Pinpoint the cell where the given text exists, returning its [X, Y] midpoint coordinate. 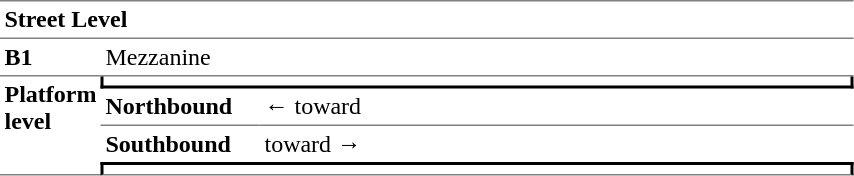
Southbound [180, 144]
Street Level [427, 20]
← toward [557, 107]
Platform level [50, 126]
Mezzanine [478, 58]
Northbound [180, 107]
toward → [557, 144]
B1 [50, 58]
